Identify which cell holds the provided text, then report its [x, y] central coordinate. 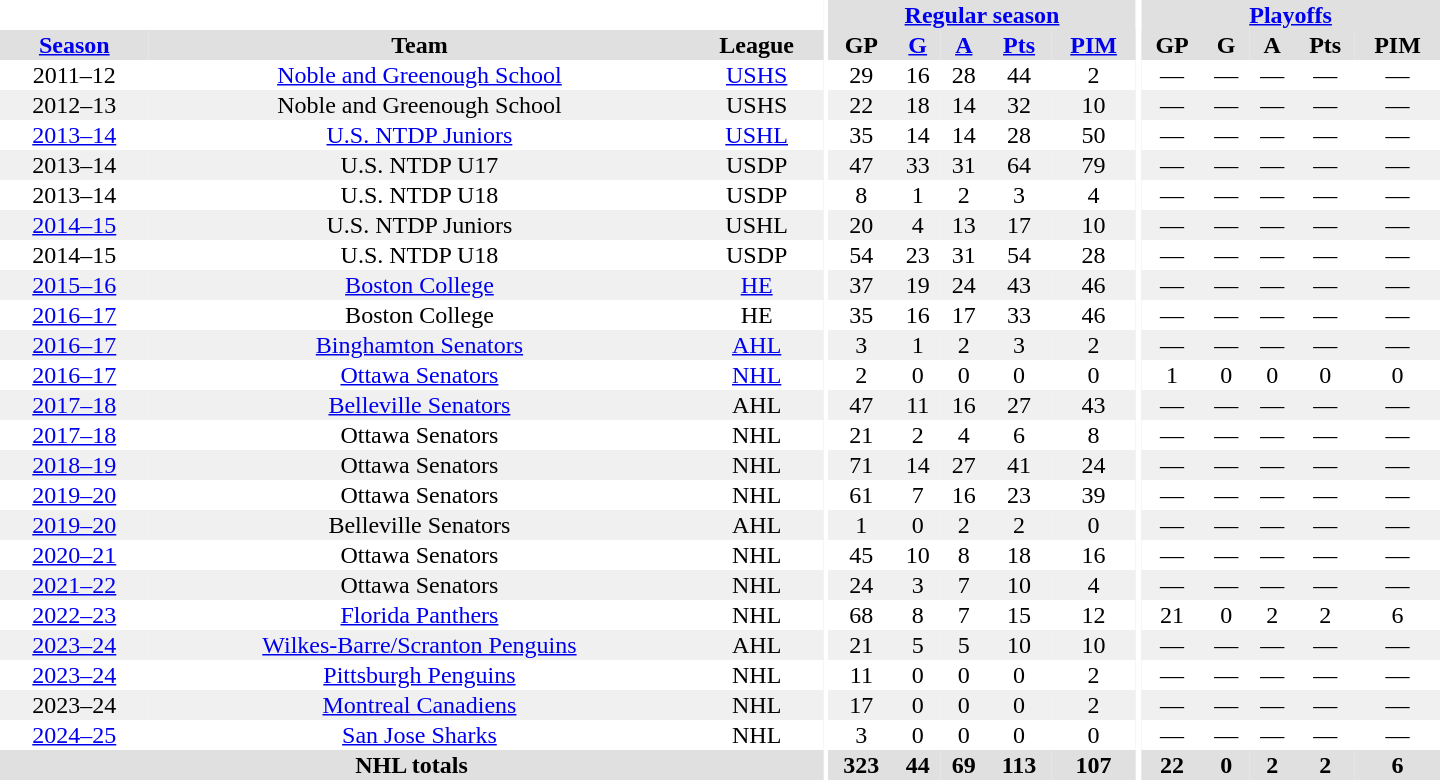
Season [74, 45]
Team [420, 45]
15 [1019, 615]
323 [862, 765]
64 [1019, 165]
U.S. NTDP U17 [420, 165]
2018–19 [74, 465]
68 [862, 615]
13 [964, 225]
San Jose Sharks [420, 735]
Playoffs [1290, 15]
41 [1019, 465]
32 [1019, 105]
45 [862, 555]
League [756, 45]
2022–23 [74, 615]
79 [1094, 165]
39 [1094, 495]
20 [862, 225]
Regular season [982, 15]
37 [862, 285]
Binghamton Senators [420, 345]
2020–21 [74, 555]
2015–16 [74, 285]
71 [862, 465]
29 [862, 75]
107 [1094, 765]
Montreal Canadiens [420, 705]
Pittsburgh Penguins [420, 675]
NHL totals [412, 765]
12 [1094, 615]
61 [862, 495]
19 [918, 285]
2012–13 [74, 105]
2021–22 [74, 585]
Florida Panthers [420, 615]
2011–12 [74, 75]
50 [1094, 135]
69 [964, 765]
Wilkes-Barre/Scranton Penguins [420, 645]
2024–25 [74, 735]
113 [1019, 765]
